Scan for the cell matching the given text and deliver its [X, Y] coordinate at center. 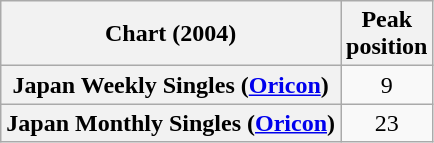
Chart (2004) [171, 34]
9 [387, 85]
Peakposition [387, 34]
23 [387, 123]
Japan Monthly Singles (Oricon) [171, 123]
Japan Weekly Singles (Oricon) [171, 85]
